From the cell containing the given text, extract its center point as (X, Y) coordinate. 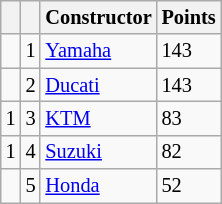
Yamaha (98, 51)
KTM (98, 118)
2 (31, 85)
Suzuki (98, 152)
83 (189, 118)
82 (189, 152)
Points (189, 17)
Ducati (98, 85)
3 (31, 118)
5 (31, 186)
Honda (98, 186)
4 (31, 152)
Constructor (98, 17)
52 (189, 186)
